For the text-containing cell, return its midpoint in [X, Y] coordinate format. 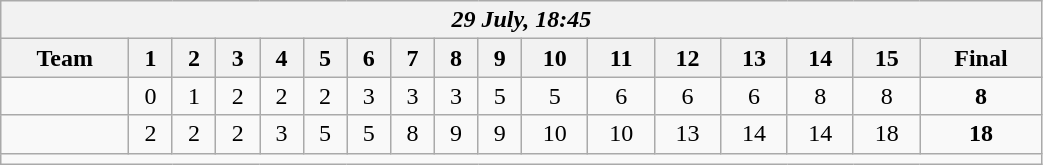
0 [151, 96]
4 [282, 58]
12 [687, 58]
29 July, 18:45 [522, 20]
Team [65, 58]
11 [621, 58]
Final [981, 58]
15 [886, 58]
7 [413, 58]
